Search for the cell housing the specified text and yield its (X, Y) center coordinate. 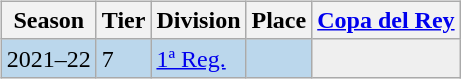
7 (124, 58)
Season (48, 20)
Place (279, 20)
1ª Reg. (198, 58)
Copa del Rey (386, 20)
Tier (124, 20)
Division (198, 20)
2021–22 (48, 58)
